Detect which cell encompasses the target text, then output its [X, Y] center coordinate. 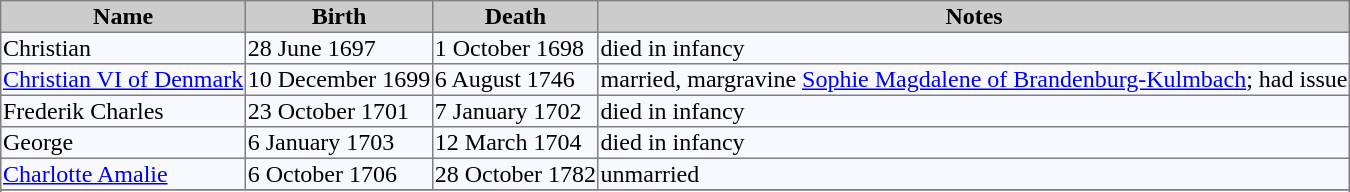
unmarried [974, 174]
23 October 1701 [338, 111]
7 January 1702 [516, 111]
Name [124, 17]
Christian VI of Denmark [124, 80]
6 August 1746 [516, 80]
6 January 1703 [338, 143]
Birth [338, 17]
10 December 1699 [338, 80]
Death [516, 17]
Notes [974, 17]
Christian [124, 48]
1 October 1698 [516, 48]
28 October 1782 [516, 174]
George [124, 143]
12 March 1704 [516, 143]
28 June 1697 [338, 48]
Frederik Charles [124, 111]
married, margravine Sophie Magdalene of Brandenburg-Kulmbach; had issue [974, 80]
Charlotte Amalie [124, 174]
6 October 1706 [338, 174]
